Capture the cell that displays the provided text and extract its (x, y) central coordinate. 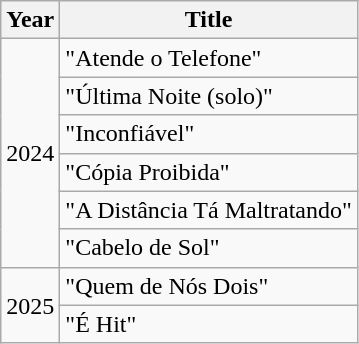
"Quem de Nós Dois" (208, 286)
"Inconfiável" (208, 134)
"Cópia Proibida" (208, 172)
2024 (30, 153)
2025 (30, 305)
"Cabelo de Sol" (208, 248)
Title (208, 20)
"É Hit" (208, 324)
"Atende o Telefone" (208, 58)
Year (30, 20)
"Última Noite (solo)" (208, 96)
"A Distância Tá Maltratando" (208, 210)
